Locate the cell with the specified text and output its [X, Y] center coordinate. 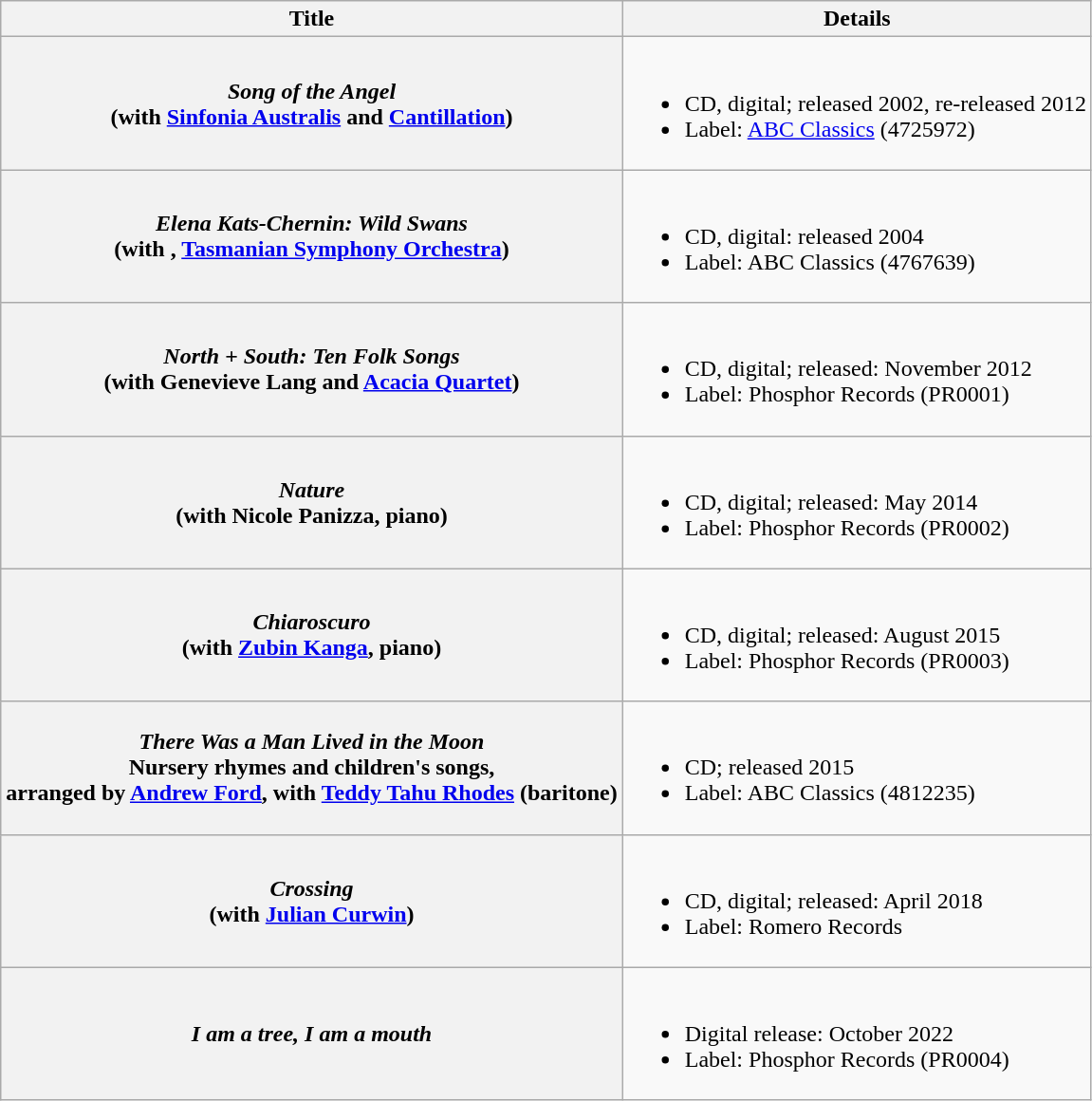
North + South: Ten Folk Songs(with Genevieve Lang and Acacia Quartet) [311, 369]
I am a tree, I am a mouth [311, 1034]
CD, digital; released: August 2015Label: Phosphor Records (PR0003) [857, 635]
CD, digital; released: November 2012Label: Phosphor Records (PR0001) [857, 369]
Title [311, 19]
Details [857, 19]
CD, digital: released 2004Label: ABC Classics (4767639) [857, 236]
CD, digital; released: April 2018Label: Romero Records [857, 901]
Digital release: October 2022Label: Phosphor Records (PR0004) [857, 1034]
Nature(with Nicole Panizza, piano) [311, 502]
CD, digital; released: May 2014Label: Phosphor Records (PR0002) [857, 502]
There Was a Man Lived in the MoonNursery rhymes and children's songs,arranged by Andrew Ford, with Teddy Tahu Rhodes (baritone) [311, 768]
CD, digital; released 2002, re-released 2012Label: ABC Classics (4725972) [857, 103]
Elena Kats-Chernin: Wild Swans(with , Tasmanian Symphony Orchestra) [311, 236]
Chiaroscuro(with Zubin Kanga, piano) [311, 635]
Song of the Angel(with Sinfonia Australis and Cantillation) [311, 103]
Crossing(with Julian Curwin) [311, 901]
CD; released 2015Label: ABC Classics (4812235) [857, 768]
